Determine the (x, y) coordinate at the center of the cell enclosing the given text.  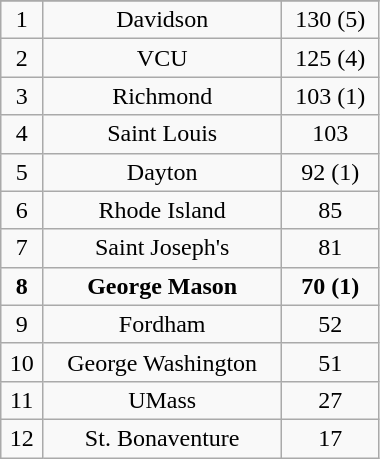
Rhode Island (162, 210)
Saint Joseph's (162, 248)
103 (330, 134)
70 (1) (330, 286)
1 (22, 20)
17 (330, 438)
George Washington (162, 362)
UMass (162, 400)
Saint Louis (162, 134)
Dayton (162, 172)
Davidson (162, 20)
125 (4) (330, 58)
3 (22, 96)
52 (330, 324)
VCU (162, 58)
10 (22, 362)
4 (22, 134)
Fordham (162, 324)
11 (22, 400)
George Mason (162, 286)
5 (22, 172)
8 (22, 286)
85 (330, 210)
81 (330, 248)
2 (22, 58)
51 (330, 362)
9 (22, 324)
6 (22, 210)
St. Bonaventure (162, 438)
7 (22, 248)
92 (1) (330, 172)
12 (22, 438)
103 (1) (330, 96)
Richmond (162, 96)
27 (330, 400)
130 (5) (330, 20)
